Search for the cell housing the specified text and yield its [X, Y] center coordinate. 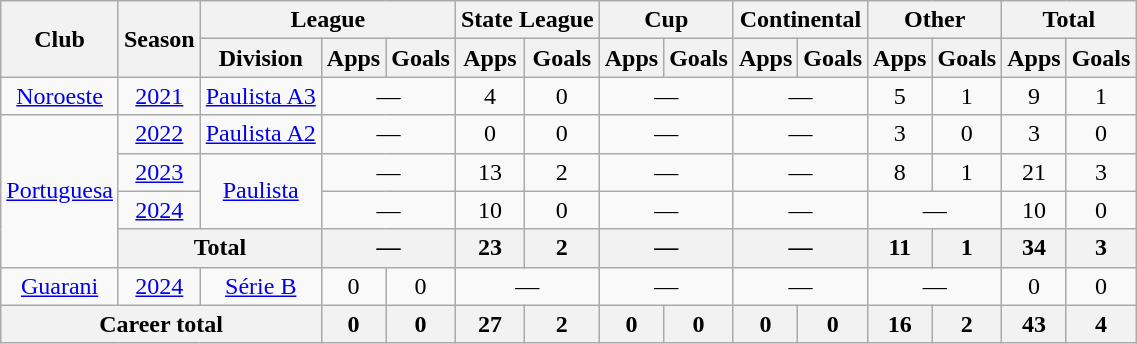
43 [1034, 324]
11 [900, 248]
21 [1034, 172]
2022 [159, 134]
Noroeste [60, 96]
13 [490, 172]
34 [1034, 248]
Season [159, 39]
Other [935, 20]
Club [60, 39]
Paulista [260, 191]
8 [900, 172]
23 [490, 248]
2021 [159, 96]
Division [260, 58]
27 [490, 324]
Guarani [60, 286]
State League [527, 20]
League [328, 20]
Cup [666, 20]
16 [900, 324]
Portuguesa [60, 191]
Série B [260, 286]
Paulista A3 [260, 96]
2023 [159, 172]
Continental [800, 20]
Paulista A2 [260, 134]
5 [900, 96]
Career total [162, 324]
9 [1034, 96]
